Pinpoint the cell where the given text exists, returning its (X, Y) midpoint coordinate. 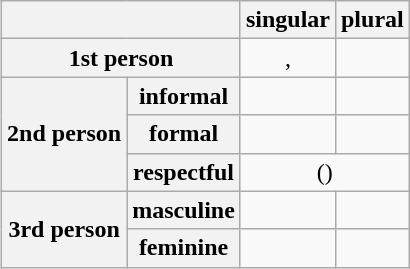
respectful (184, 172)
feminine (184, 248)
formal (184, 134)
plural (372, 20)
informal (184, 96)
2nd person (64, 134)
singular (288, 20)
3rd person (64, 229)
masculine (184, 210)
, (288, 58)
() (324, 172)
1st person (122, 58)
